Identify which cell holds the provided text, then report its (X, Y) central coordinate. 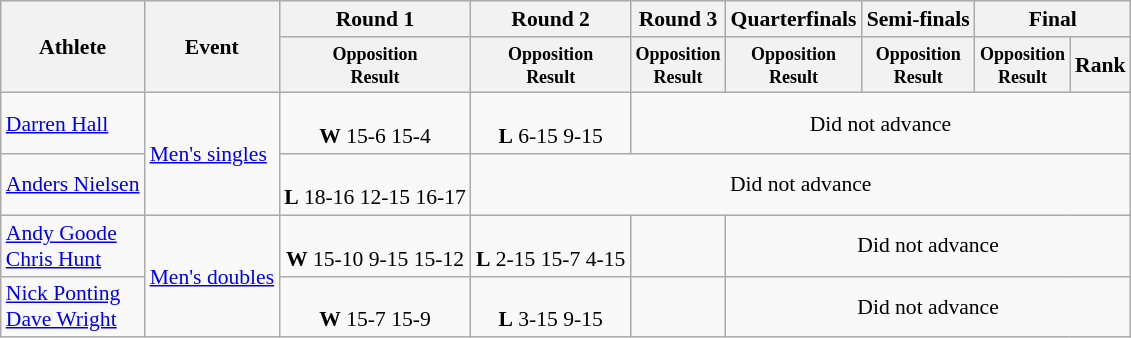
Final (1053, 19)
Nick PontingDave Wright (73, 306)
Andy GoodeChris Hunt (73, 246)
Rank (1100, 65)
Semi-finals (918, 19)
Anders Nielsen (73, 184)
Round 2 (550, 19)
Quarterfinals (794, 19)
Round 3 (678, 19)
W 15-10 9-15 15-12 (375, 246)
L 6-15 9-15 (550, 124)
Event (212, 47)
L 2-15 15-7 4-15 (550, 246)
Darren Hall (73, 124)
L 3-15 9-15 (550, 306)
Men's doubles (212, 276)
Round 1 (375, 19)
W 15-6 15-4 (375, 124)
L 18-16 12-15 16-17 (375, 184)
W 15-7 15-9 (375, 306)
Men's singles (212, 154)
Athlete (73, 47)
